Extract the (X, Y) coordinate from the center of the cell holding the provided text.  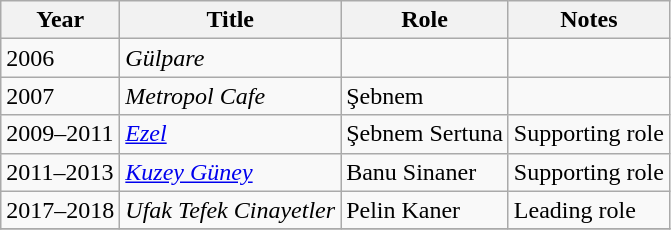
Metropol Cafe (230, 96)
2007 (60, 96)
Kuzey Güney (230, 172)
Notes (588, 20)
Pelin Kaner (425, 210)
2011–2013 (60, 172)
Role (425, 20)
Title (230, 20)
Şebnem Sertuna (425, 134)
2017–2018 (60, 210)
Şebnem (425, 96)
Gülpare (230, 58)
Ezel (230, 134)
Year (60, 20)
2009–2011 (60, 134)
Leading role (588, 210)
Banu Sinaner (425, 172)
2006 (60, 58)
Ufak Tefek Cinayetler (230, 210)
